Identify which cell holds the provided text, then report its [x, y] central coordinate. 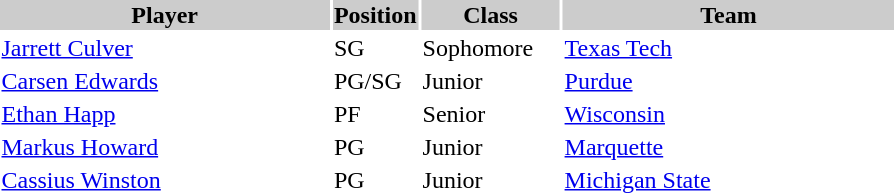
Texas Tech [728, 48]
Jarrett Culver [164, 48]
Position [375, 15]
Markus Howard [164, 147]
PG/SG [375, 81]
Purdue [728, 81]
Wisconsin [728, 114]
Carsen Edwards [164, 81]
Team [728, 15]
Ethan Happ [164, 114]
Marquette [728, 147]
PF [375, 114]
Senior [490, 114]
Player [164, 15]
PG [375, 147]
SG [375, 48]
Sophomore [490, 48]
Class [490, 15]
